Locate the cell with the specified text and output its (X, Y) center coordinate. 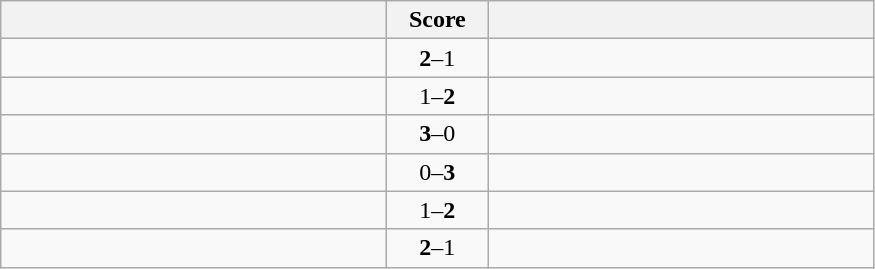
3–0 (438, 134)
Score (438, 20)
0–3 (438, 172)
